From the cell containing the given text, extract its center point as (X, Y) coordinate. 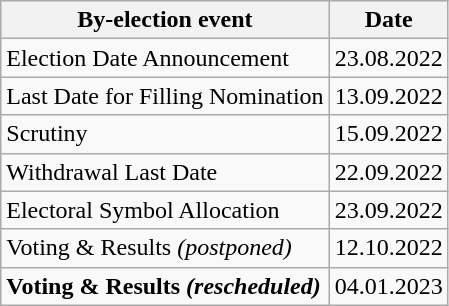
Voting & Results (rescheduled) (165, 286)
Last Date for Filling Nomination (165, 96)
Scrutiny (165, 134)
04.01.2023 (388, 286)
Voting & Results (postponed) (165, 248)
23.09.2022 (388, 210)
Date (388, 20)
22.09.2022 (388, 172)
15.09.2022 (388, 134)
13.09.2022 (388, 96)
23.08.2022 (388, 58)
12.10.2022 (388, 248)
Election Date Announcement (165, 58)
Electoral Symbol Allocation (165, 210)
Withdrawal Last Date (165, 172)
By-election event (165, 20)
